Extract the (x, y) coordinate from the center of the cell holding the provided text.  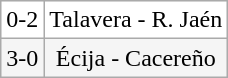
0-2 (22, 20)
Écija - Cacereño (136, 58)
3-0 (22, 58)
Talavera - R. Jaén (136, 20)
